Identify which cell holds the provided text, then report its [X, Y] central coordinate. 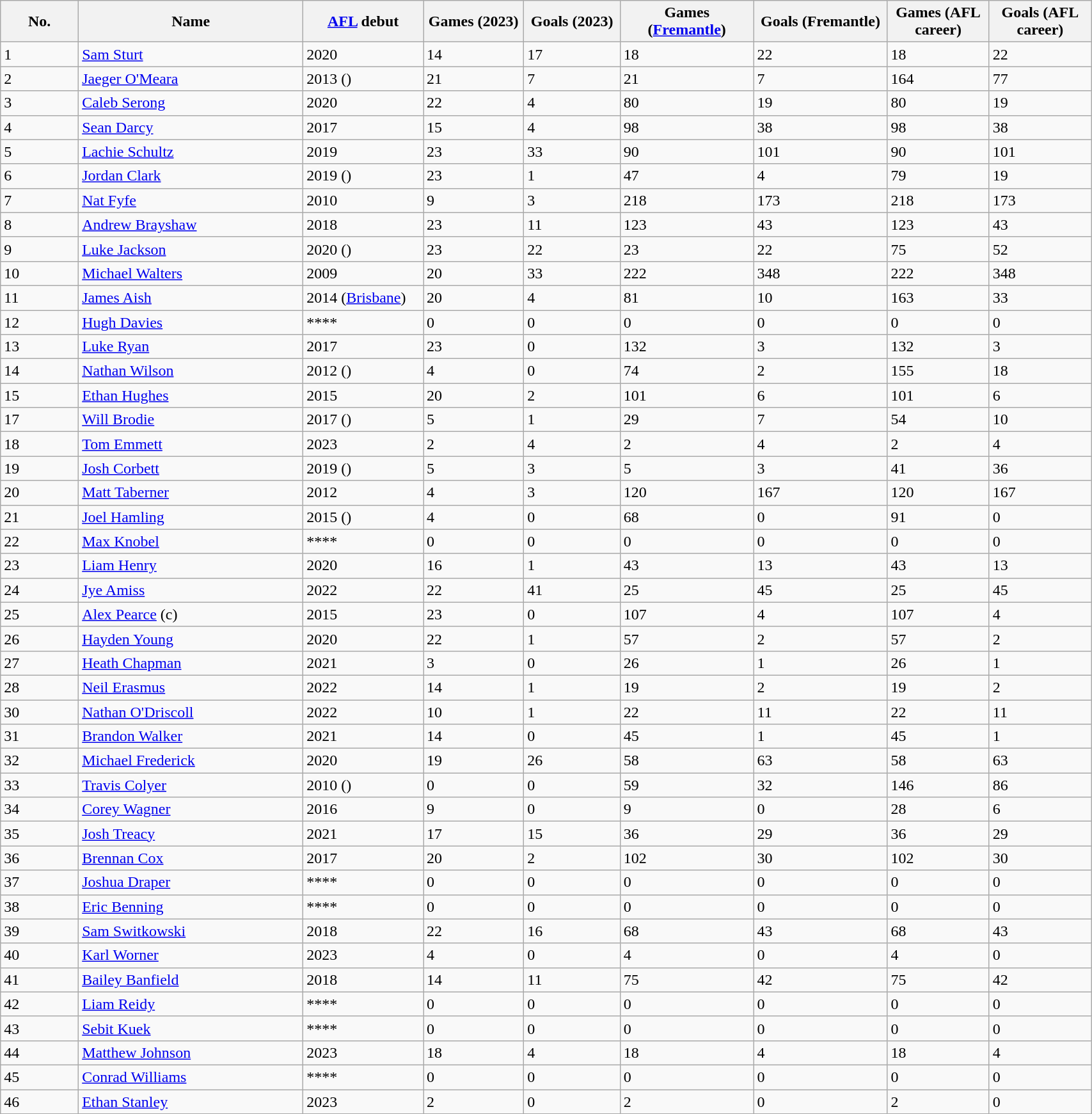
Games (2023) [473, 22]
Goals (2023) [572, 22]
37 [40, 882]
No. [40, 22]
Eric Benning [191, 907]
34 [40, 809]
2013 () [363, 79]
Liam Henry [191, 566]
AFL debut [363, 22]
Corey Wagner [191, 809]
2012 () [363, 371]
2009 [363, 273]
2020 () [363, 249]
46 [40, 1101]
Alex Pearce (c) [191, 614]
Hugh Davies [191, 322]
39 [40, 931]
Nat Fyfe [191, 200]
2010 () [363, 785]
Joshua Draper [191, 882]
163 [938, 298]
54 [938, 420]
Nathan O'Driscoll [191, 712]
Michael Walters [191, 273]
2017 () [363, 420]
74 [687, 371]
Joel Hamling [191, 517]
Sean Darcy [191, 127]
Caleb Serong [191, 103]
Sam Switkowski [191, 931]
27 [40, 663]
Matt Taberner [191, 493]
Goals (Fremantle) [820, 22]
2019 [363, 152]
2012 [363, 493]
12 [40, 322]
Michael Frederick [191, 761]
Hayden Young [191, 639]
146 [938, 785]
Name [191, 22]
Sebit Kuek [191, 1028]
Lachie Schultz [191, 152]
Matthew Johnson [191, 1053]
Travis Colyer [191, 785]
Liam Reidy [191, 1004]
Will Brodie [191, 420]
52 [1040, 249]
164 [938, 79]
155 [938, 371]
Neil Erasmus [191, 687]
Jye Amiss [191, 590]
Tom Emmett [191, 444]
Ethan Hughes [191, 395]
Nathan Wilson [191, 371]
Brandon Walker [191, 736]
Goals (AFL career) [1040, 22]
Karl Worner [191, 955]
Andrew Brayshaw [191, 225]
James Aish [191, 298]
Jordan Clark [191, 176]
Max Knobel [191, 541]
Conrad Williams [191, 1077]
81 [687, 298]
86 [1040, 785]
Luke Ryan [191, 347]
44 [40, 1053]
2016 [363, 809]
Ethan Stanley [191, 1101]
35 [40, 834]
2010 [363, 200]
Heath Chapman [191, 663]
Josh Treacy [191, 834]
24 [40, 590]
Josh Corbett [191, 468]
Bailey Banfield [191, 980]
91 [938, 517]
2014 (Brisbane) [363, 298]
8 [40, 225]
Luke Jackson [191, 249]
40 [40, 955]
79 [938, 176]
Games (AFL career) [938, 22]
Games (Fremantle) [687, 22]
Jaeger O'Meara [191, 79]
59 [687, 785]
31 [40, 736]
2015 () [363, 517]
47 [687, 176]
Sam Sturt [191, 54]
Brennan Cox [191, 858]
77 [1040, 79]
